Return (X, Y) of the center of cell containing provided text 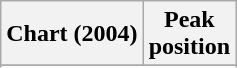
Peakposition (189, 34)
Chart (2004) (72, 34)
